Scan for the cell matching the given text and deliver its [X, Y] coordinate at center. 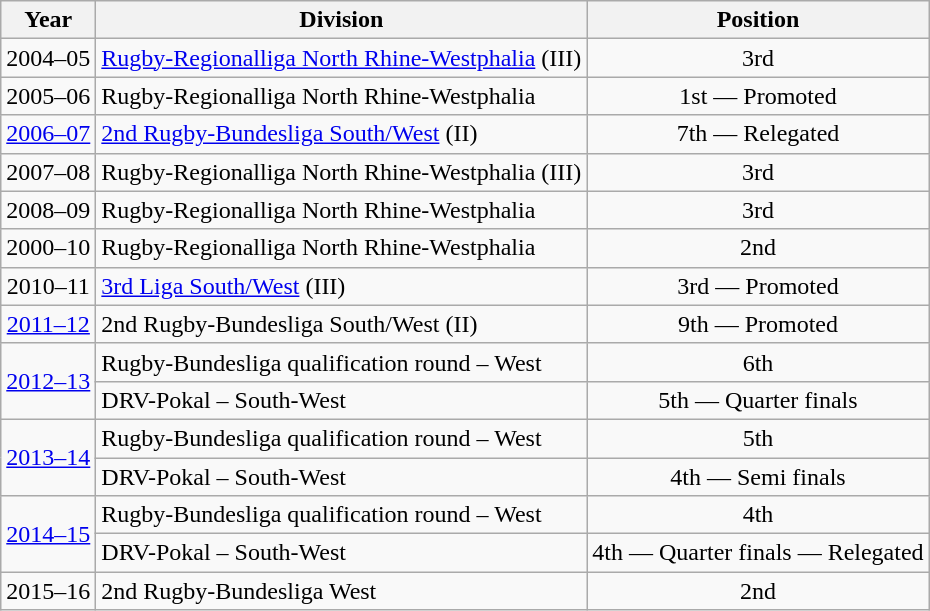
Division [342, 20]
9th — Promoted [758, 324]
2012–13 [48, 381]
2000–10 [48, 248]
4th [758, 515]
5th [758, 438]
5th — Quarter finals [758, 400]
Position [758, 20]
2007–08 [48, 172]
2004–05 [48, 58]
3rd Liga South/West (III) [342, 286]
2014–15 [48, 534]
2013–14 [48, 457]
Year [48, 20]
2005–06 [48, 96]
2nd Rugby-Bundesliga West [342, 591]
3rd — Promoted [758, 286]
7th — Relegated [758, 134]
4th — Quarter finals — Relegated [758, 553]
1st — Promoted [758, 96]
2011–12 [48, 324]
2006–07 [48, 134]
2010–11 [48, 286]
2008–09 [48, 210]
6th [758, 362]
2015–16 [48, 591]
4th — Semi finals [758, 477]
